Output the [X, Y] coordinate of the center of the cell containing the given text.  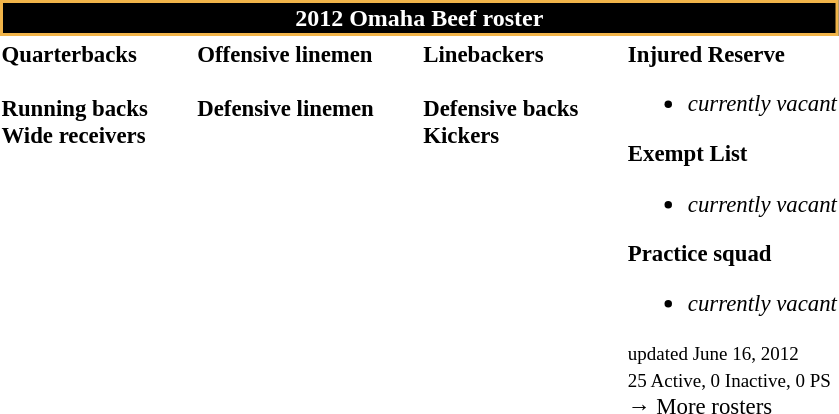
2012 Omaha Beef roster [419, 18]
